Capture the cell that displays the provided text and extract its (X, Y) central coordinate. 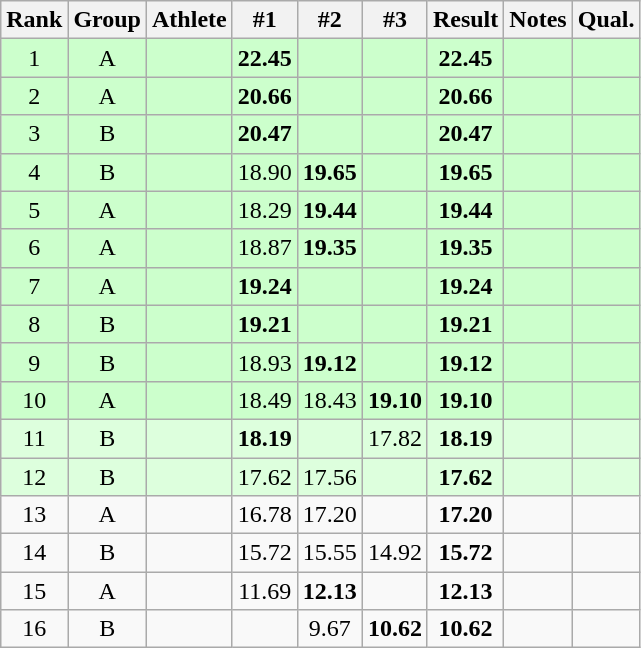
18.87 (264, 248)
16.78 (264, 515)
1 (34, 58)
17.56 (330, 477)
14.92 (394, 553)
Rank (34, 20)
2 (34, 96)
3 (34, 134)
10 (34, 400)
Athlete (190, 20)
11 (34, 438)
12 (34, 477)
17.82 (394, 438)
Result (465, 20)
#2 (330, 20)
11.69 (264, 591)
9.67 (330, 629)
Group (108, 20)
13 (34, 515)
16 (34, 629)
18.93 (264, 362)
8 (34, 324)
4 (34, 172)
18.49 (264, 400)
5 (34, 210)
#3 (394, 20)
15.55 (330, 553)
15 (34, 591)
6 (34, 248)
Qual. (606, 20)
Notes (538, 20)
7 (34, 286)
18.29 (264, 210)
9 (34, 362)
#1 (264, 20)
18.90 (264, 172)
18.43 (330, 400)
14 (34, 553)
